Determine the [X, Y] coordinate at the center of the cell enclosing the given text.  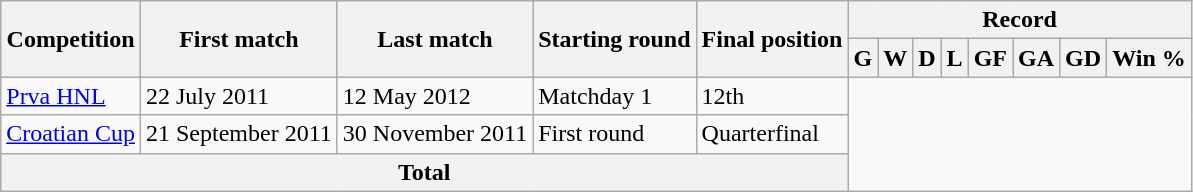
Competition [71, 39]
G [863, 58]
Final position [772, 39]
30 November 2011 [434, 134]
22 July 2011 [238, 96]
W [896, 58]
GA [1036, 58]
GF [990, 58]
First round [614, 134]
Prva HNL [71, 96]
Matchday 1 [614, 96]
Croatian Cup [71, 134]
D [927, 58]
12 May 2012 [434, 96]
Record [1020, 20]
Last match [434, 39]
L [954, 58]
12th [772, 96]
21 September 2011 [238, 134]
Starting round [614, 39]
Total [424, 172]
GD [1084, 58]
Win % [1150, 58]
First match [238, 39]
Quarterfinal [772, 134]
